Search for the cell housing the specified text and yield its (x, y) center coordinate. 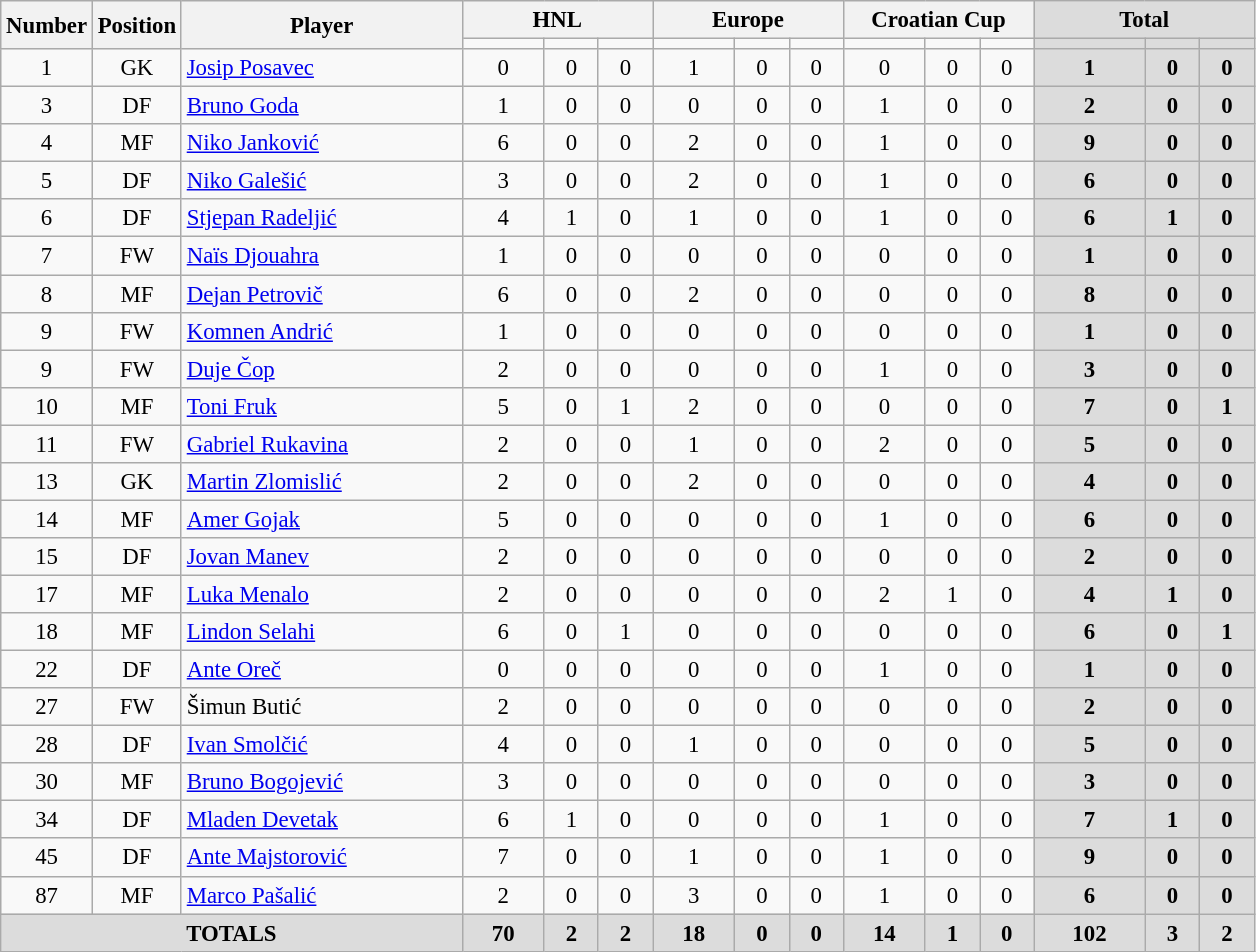
Lindon Selahi (322, 632)
Martin Zlomislić (322, 482)
Ante Oreč (322, 670)
Player (322, 25)
Position (136, 25)
Jovan Manev (322, 557)
Total (1144, 20)
17 (47, 594)
Luka Menalo (322, 594)
34 (47, 820)
22 (47, 670)
Europe (748, 20)
Ante Majstorović (322, 858)
Bruno Bogojević (322, 782)
Komnen Andrić (322, 331)
30 (47, 782)
87 (47, 895)
Naïs Djouahra (322, 256)
10 (47, 406)
Amer Gojak (322, 519)
Stjepan Radeljić (322, 219)
Marco Pašalić (322, 895)
Niko Galešić (322, 181)
13 (47, 482)
Dejan Petrovič (322, 294)
Toni Fruk (322, 406)
Croatian Cup (938, 20)
Number (47, 25)
15 (47, 557)
102 (1090, 933)
Bruno Goda (322, 106)
Gabriel Rukavina (322, 444)
Mladen Devetak (322, 820)
11 (47, 444)
Duje Čop (322, 369)
Šimun Butić (322, 707)
Ivan Smolčić (322, 745)
27 (47, 707)
Niko Janković (322, 143)
TOTALS (232, 933)
28 (47, 745)
70 (503, 933)
Josip Posavec (322, 68)
45 (47, 858)
HNL (558, 20)
